Output the (X, Y) coordinate of the center of the cell containing the given text.  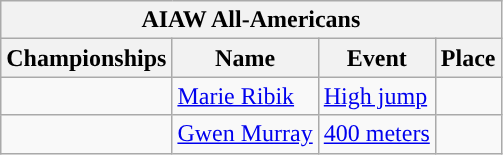
Championships (86, 58)
Gwen Murray (245, 134)
AIAW All-Americans (251, 20)
Name (245, 58)
High jump (376, 96)
Place (468, 58)
Event (376, 58)
Marie Ribik (245, 96)
400 meters (376, 134)
